Identify which cell holds the provided text, then report its [X, Y] central coordinate. 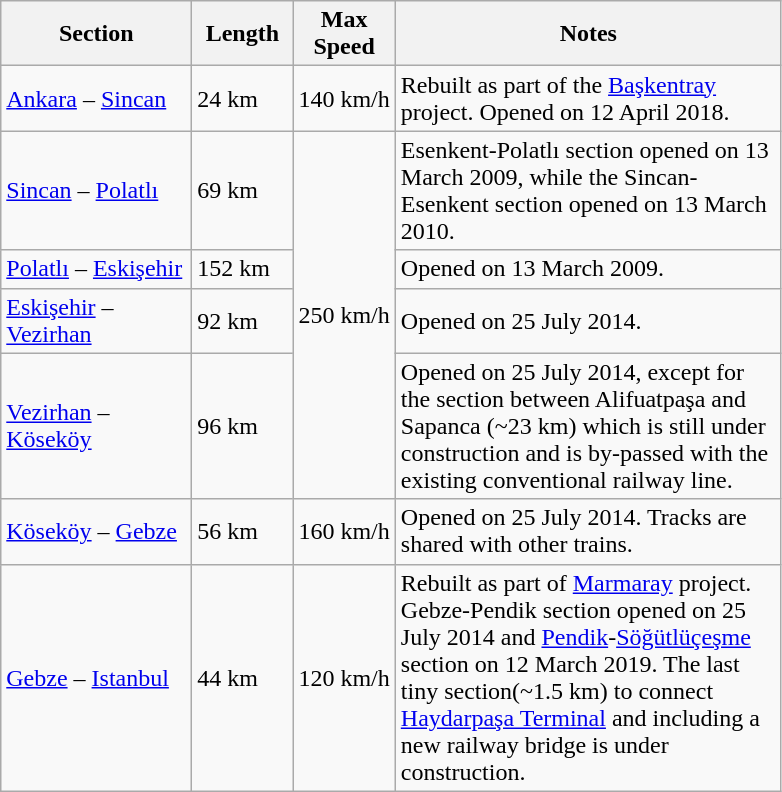
44 km [242, 678]
140 km/h [344, 98]
Gebze – Istanbul [96, 678]
Opened on 25 July 2014. [588, 320]
Sincan – Polatlı [96, 190]
96 km [242, 426]
Köseköy – Gebze [96, 532]
250 km/h [344, 315]
Rebuilt as part of the Başkentray project. Opened on 12 April 2018. [588, 98]
Opened on 25 July 2014. Tracks are shared with other trains. [588, 532]
56 km [242, 532]
Polatlı – Eskişehir [96, 269]
24 km [242, 98]
Notes [588, 34]
Eskişehir – Vezirhan [96, 320]
Opened on 13 March 2009. [588, 269]
Section [96, 34]
Vezirhan – Köseköy [96, 426]
92 km [242, 320]
120 km/h [344, 678]
Esenkent-Polatlı section opened on 13 March 2009, while the Sincan-Esenkent section opened on 13 March 2010. [588, 190]
160 km/h [344, 532]
Max Speed [344, 34]
152 km [242, 269]
Length [242, 34]
69 km [242, 190]
Ankara – Sincan [96, 98]
